Provide the (X, Y) coordinate of the cell's center where the given text is located.  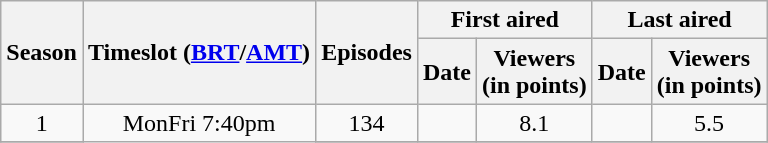
1 (42, 123)
MonFri 7:40pm (198, 123)
Episodes (367, 52)
134 (367, 123)
Last aired (680, 20)
8.1 (534, 123)
Season (42, 52)
5.5 (709, 123)
Timeslot (BRT/AMT) (198, 52)
First aired (504, 20)
